Extract the [x, y] coordinate from the center of the cell holding the provided text.  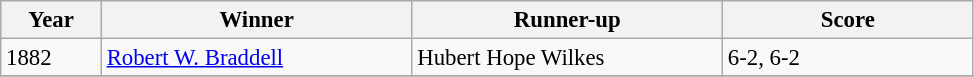
Score [848, 20]
Year [52, 20]
Robert W. Braddell [256, 58]
Hubert Hope Wilkes [568, 58]
Winner [256, 20]
6-2, 6-2 [848, 58]
1882 [52, 58]
Runner-up [568, 20]
